Output the (X, Y) coordinate of the center of the cell containing the given text.  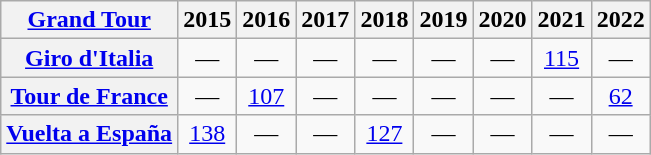
2018 (384, 20)
107 (266, 96)
138 (208, 134)
Vuelta a España (90, 134)
Giro d'Italia (90, 58)
2021 (562, 20)
2020 (502, 20)
115 (562, 58)
2016 (266, 20)
2019 (444, 20)
Tour de France (90, 96)
Grand Tour (90, 20)
2015 (208, 20)
2022 (620, 20)
2017 (326, 20)
127 (384, 134)
62 (620, 96)
